Determine the (x, y) coordinate at the center of the cell enclosing the given text.  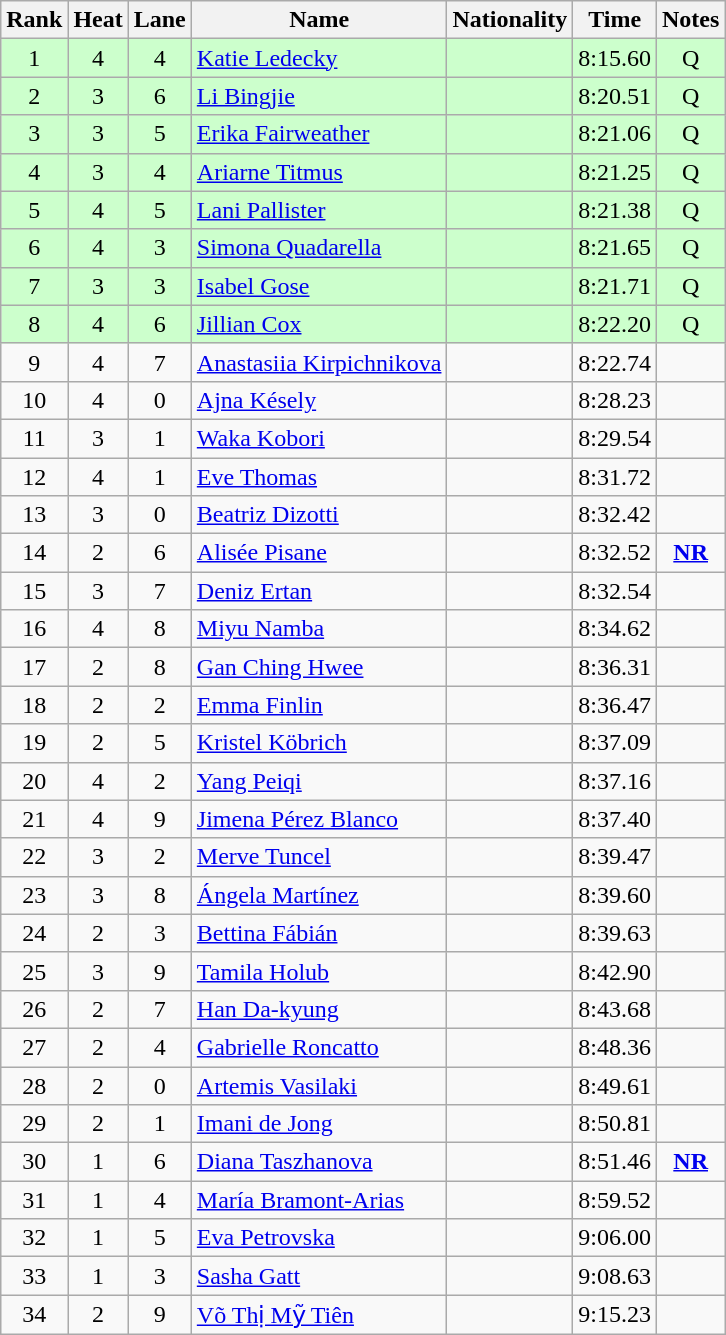
8:32.42 (615, 515)
Katie Ledecky (319, 58)
Heat (98, 20)
20 (34, 781)
30 (34, 1162)
25 (34, 971)
Eva Petrovska (319, 1238)
26 (34, 1009)
28 (34, 1085)
8:48.36 (615, 1047)
23 (34, 895)
Nationality (510, 20)
Li Bingjie (319, 96)
8:22.20 (615, 324)
Alisée Pisane (319, 553)
Sasha Gatt (319, 1276)
8:32.52 (615, 553)
Jillian Cox (319, 324)
8:15.60 (615, 58)
Simona Quadarella (319, 248)
María Bramont-Arias (319, 1200)
Anastasiia Kirpichnikova (319, 362)
Bettina Fábián (319, 933)
18 (34, 705)
8:29.54 (615, 438)
9:08.63 (615, 1276)
Artemis Vasilaki (319, 1085)
8:39.63 (615, 933)
17 (34, 667)
8:37.16 (615, 781)
15 (34, 591)
8:36.47 (615, 705)
Deniz Ertan (319, 591)
33 (34, 1276)
8:43.68 (615, 1009)
Diana Taszhanova (319, 1162)
16 (34, 629)
Waka Kobori (319, 438)
13 (34, 515)
8:21.25 (615, 172)
8:32.54 (615, 591)
8:28.23 (615, 400)
8:21.06 (615, 134)
Lani Pallister (319, 210)
22 (34, 857)
21 (34, 819)
Ariarne Titmus (319, 172)
29 (34, 1124)
Erika Fairweather (319, 134)
8:21.65 (615, 248)
9:15.23 (615, 1315)
Isabel Gose (319, 286)
Imani de Jong (319, 1124)
12 (34, 477)
Time (615, 20)
Beatriz Dizotti (319, 515)
Name (319, 20)
24 (34, 933)
Merve Tuncel (319, 857)
Gabrielle Roncatto (319, 1047)
31 (34, 1200)
8:39.60 (615, 895)
8:39.47 (615, 857)
8:42.90 (615, 971)
Jimena Pérez Blanco (319, 819)
Yang Peiqi (319, 781)
27 (34, 1047)
8:21.71 (615, 286)
8:37.40 (615, 819)
Ajna Késely (319, 400)
10 (34, 400)
19 (34, 743)
8:51.46 (615, 1162)
Kristel Köbrich (319, 743)
Miyu Namba (319, 629)
Gan Ching Hwee (319, 667)
Emma Finlin (319, 705)
8:31.72 (615, 477)
8:50.81 (615, 1124)
Tamila Holub (319, 971)
32 (34, 1238)
8:34.62 (615, 629)
Notes (690, 20)
11 (34, 438)
Võ Thị Mỹ Tiên (319, 1315)
Eve Thomas (319, 477)
8:22.74 (615, 362)
8:37.09 (615, 743)
8:36.31 (615, 667)
8:59.52 (615, 1200)
Lane (160, 20)
8:20.51 (615, 96)
Han Da-kyung (319, 1009)
9:06.00 (615, 1238)
14 (34, 553)
8:49.61 (615, 1085)
Rank (34, 20)
34 (34, 1315)
8:21.38 (615, 210)
Ángela Martínez (319, 895)
